Detect which cell encompasses the target text, then output its (x, y) center coordinate. 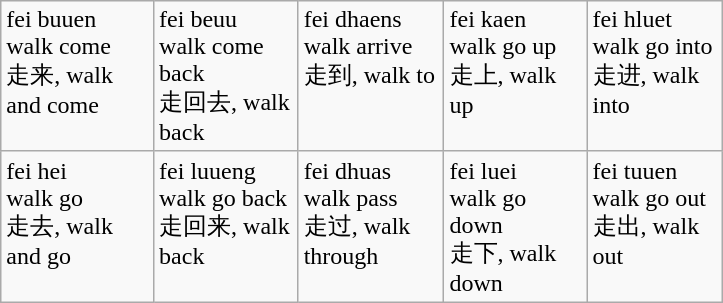
fei lueiwalk go down走下, walk down (516, 226)
fei hluetwalk go into走进, walk into (654, 76)
fei heiwalk go走去, walk and go (78, 226)
fei dhuaswalk pass走过, walk through (371, 226)
fei kaenwalk go up走上, walk up (516, 76)
fei luuengwalk go back走回来, walk back (226, 226)
fei dhaenswalk arrive走到, walk to (371, 76)
fei tuuenwalk go out走出, walk out (654, 226)
fei beuuwalk come back走回去, walk back (226, 76)
fei buuenwalk come走来, walk and come (78, 76)
